Pinpoint the cell where the given text exists, returning its (X, Y) midpoint coordinate. 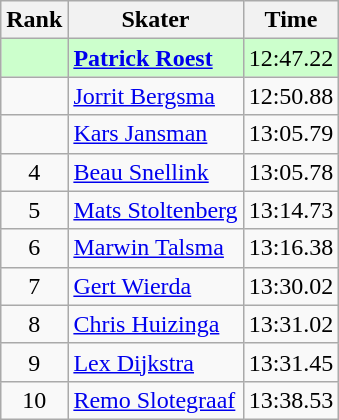
13:14.73 (291, 210)
13:30.02 (291, 286)
13:38.53 (291, 400)
10 (34, 400)
Gert Wierda (156, 286)
Jorrit Bergsma (156, 96)
Marwin Talsma (156, 248)
Rank (34, 20)
13:16.38 (291, 248)
Skater (156, 20)
Patrick Roest (156, 58)
Time (291, 20)
13:31.45 (291, 362)
Remo Slotegraaf (156, 400)
13:05.79 (291, 134)
Mats Stoltenberg (156, 210)
8 (34, 324)
13:05.78 (291, 172)
13:31.02 (291, 324)
9 (34, 362)
6 (34, 248)
Chris Huizinga (156, 324)
Lex Dijkstra (156, 362)
12:50.88 (291, 96)
5 (34, 210)
4 (34, 172)
12:47.22 (291, 58)
Kars Jansman (156, 134)
Beau Snellink (156, 172)
7 (34, 286)
